Find where the given text appears and provide that cell's center as (x, y) coordinate. 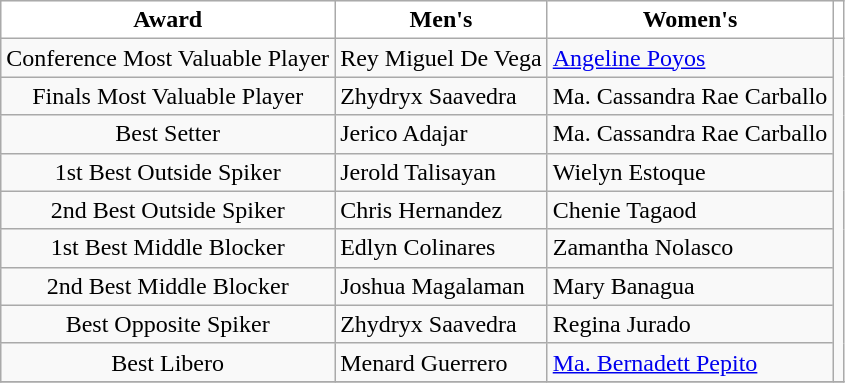
Jerold Talisayan (442, 172)
Zamantha Nolasco (690, 248)
2nd Best Outside Spiker (168, 210)
Menard Guerrero (442, 362)
Wielyn Estoque (690, 172)
Chenie Tagaod (690, 210)
Jerico Adajar (442, 134)
Regina Jurado (690, 324)
Mary Banagua (690, 286)
Best Libero (168, 362)
Men's (442, 20)
Conference Most Valuable Player (168, 58)
Rey Miguel De Vega (442, 58)
Women's (690, 20)
Best Setter (168, 134)
Best Opposite Spiker (168, 324)
Award (168, 20)
Finals Most Valuable Player (168, 96)
Chris Hernandez (442, 210)
Joshua Magalaman (442, 286)
1st Best Outside Spiker (168, 172)
Edlyn Colinares (442, 248)
2nd Best Middle Blocker (168, 286)
Ma. Bernadett Pepito (690, 362)
1st Best Middle Blocker (168, 248)
Angeline Poyos (690, 58)
